Pinpoint the cell where the given text exists, returning its [x, y] midpoint coordinate. 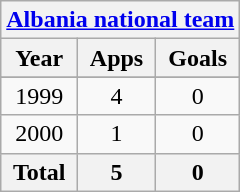
Apps [117, 58]
Goals [197, 58]
Albania national team [120, 20]
2000 [40, 134]
Total [40, 172]
Year [40, 58]
1 [117, 134]
5 [117, 172]
4 [117, 96]
1999 [40, 96]
